For the text-containing cell, return its midpoint in (X, Y) coordinate format. 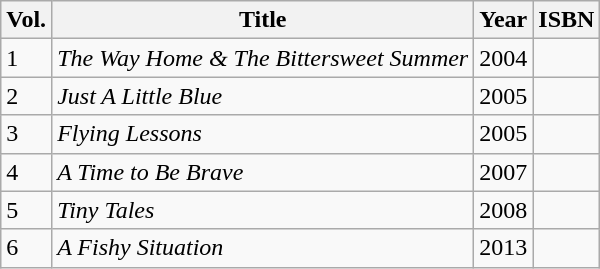
2007 (504, 172)
5 (26, 210)
A Time to Be Brave (263, 172)
Year (504, 20)
2004 (504, 58)
Tiny Tales (263, 210)
The Way Home & The Bittersweet Summer (263, 58)
Flying Lessons (263, 134)
1 (26, 58)
4 (26, 172)
Just A Little Blue (263, 96)
ISBN (566, 20)
3 (26, 134)
2 (26, 96)
Vol. (26, 20)
Title (263, 20)
A Fishy Situation (263, 248)
6 (26, 248)
2008 (504, 210)
2013 (504, 248)
